Determine the (x, y) coordinate at the center of the cell enclosing the given text.  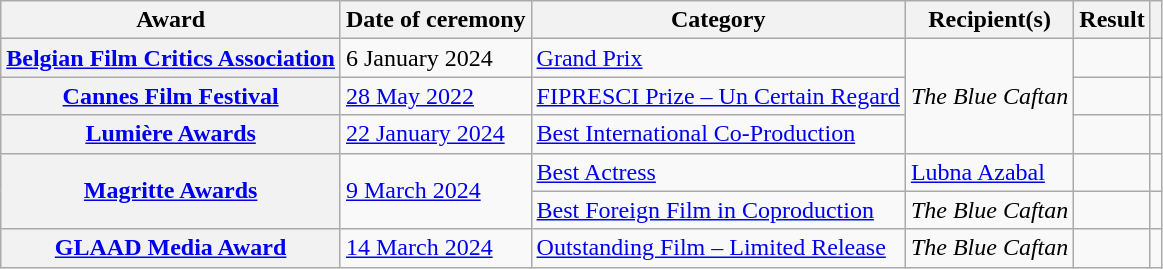
GLAAD Media Award (171, 248)
FIPRESCI Prize – Un Certain Regard (718, 96)
14 March 2024 (436, 248)
Magritte Awards (171, 191)
Best Actress (718, 172)
Best Foreign Film in Coproduction (718, 210)
Recipient(s) (989, 20)
Award (171, 20)
Lumière Awards (171, 134)
Category (718, 20)
Grand Prix (718, 58)
6 January 2024 (436, 58)
28 May 2022 (436, 96)
Cannes Film Festival (171, 96)
Date of ceremony (436, 20)
Best International Co-Production (718, 134)
Result (1112, 20)
Belgian Film Critics Association (171, 58)
Outstanding Film – Limited Release (718, 248)
Lubna Azabal (989, 172)
22 January 2024 (436, 134)
9 March 2024 (436, 191)
